Return the [X, Y] coordinate for the center point of the cell that contains the specified text.  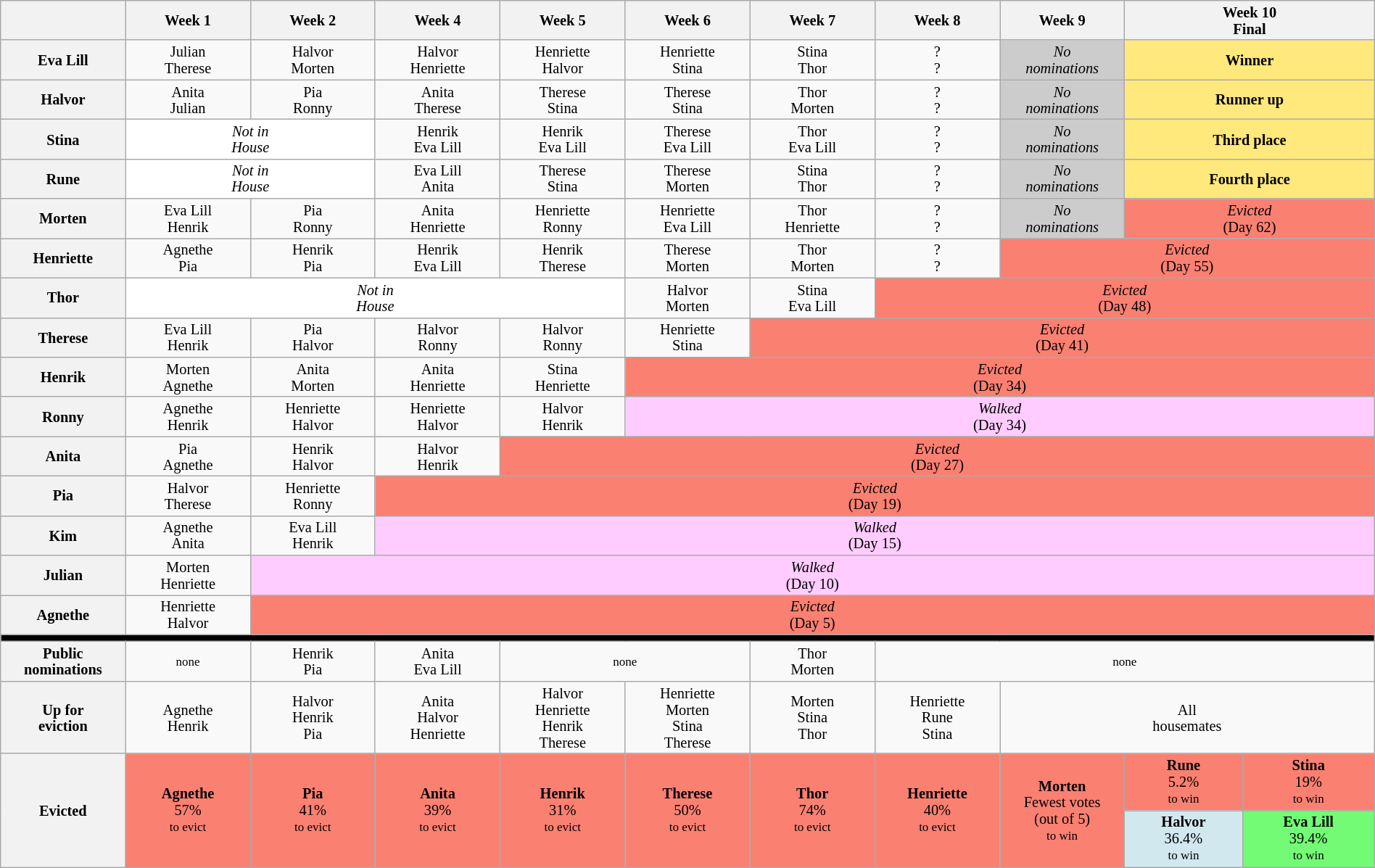
HalvorHenriette [437, 59]
AgnethePia [188, 258]
Therese50%to evict [687, 811]
Pia [63, 496]
Anita [63, 457]
Evicted (Day 55) [1186, 258]
Eva LillAnita [437, 178]
AnitaHalvorHenriette [437, 717]
MortenHenriette [188, 576]
Rune5.2%to win [1184, 782]
Julian [63, 576]
Evicted (Day 34) [999, 377]
Week 1 [188, 20]
Week 10Final [1250, 20]
Up foreviction [63, 717]
HalvorTherese [188, 496]
Ronny [63, 416]
Thor74%to evict [812, 811]
Halvor36.4%to win [1184, 838]
HalvorHenrikPia [313, 717]
Rune [63, 178]
PiaHalvor [313, 338]
Agnethe57%to evict [188, 811]
Walked (Day 15) [875, 535]
Anita39%to evict [437, 811]
ThereseEva Lill [687, 139]
PiaAgnethe [188, 457]
Week 4 [437, 20]
AnitaMorten [313, 377]
Eva Lill39.4%to win [1308, 838]
MortenStinaThor [812, 717]
AnitaEva Lill [437, 661]
Walked (Day 10) [812, 576]
Henrik [63, 377]
HenrietteEva Lill [687, 219]
StinaHenriette [563, 377]
HenrietteMortenStinaTherese [687, 717]
Therese [63, 338]
Halvor [63, 100]
Week 2 [313, 20]
Evicted (Day 27) [938, 457]
StinaEva Lill [812, 297]
Runner up [1250, 100]
HenrietteRuneStina [937, 717]
Winner [1250, 59]
Pia41%to evict [313, 811]
Stina [63, 139]
HenrikTherese [563, 258]
AnitaTherese [437, 100]
Week 5 [563, 20]
HenrikHalvor [313, 457]
Walked (Day 34) [999, 416]
Kim [63, 535]
Week 6 [687, 20]
ThorHenriette [812, 219]
Week 8 [937, 20]
Henriette40%to evict [937, 811]
Publicnominations [63, 661]
Third place [1250, 139]
Henriette [63, 258]
Evicted (Day 41) [1062, 338]
AnitaJulian [188, 100]
Morten [63, 219]
Thor [63, 297]
Allhousemates [1186, 717]
ThorEva Lill [812, 139]
Week 9 [1062, 20]
Week 7 [812, 20]
Fourth place [1250, 178]
HalvorHenrietteHenrikTherese [563, 717]
Henrik31%to evict [563, 811]
Stina19%to win [1308, 782]
Evicted [63, 811]
MortenAgnethe [188, 377]
Eva Lill [63, 59]
Evicted (Day 48) [1124, 297]
Agnethe [63, 615]
MortenFewest votes(out of 5)to win [1062, 811]
Evicted (Day 19) [875, 496]
Evicted (Day 5) [812, 615]
Evicted (Day 62) [1250, 219]
AgnetheAnita [188, 535]
JulianTherese [188, 59]
